Return the [x, y] coordinate for the center point of the cell that contains the specified text.  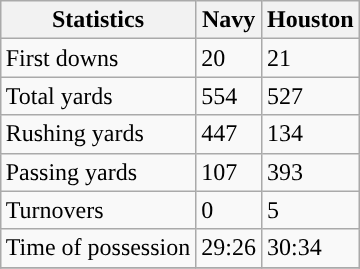
Time of possession [98, 248]
Navy [229, 20]
447 [229, 134]
Passing yards [98, 172]
First downs [98, 58]
20 [229, 58]
Statistics [98, 20]
0 [229, 210]
21 [310, 58]
527 [310, 96]
Rushing yards [98, 134]
Total yards [98, 96]
134 [310, 134]
5 [310, 210]
Turnovers [98, 210]
Houston [310, 20]
29:26 [229, 248]
393 [310, 172]
554 [229, 96]
107 [229, 172]
30:34 [310, 248]
